Extract the [X, Y] coordinate from the center of the cell holding the provided text.  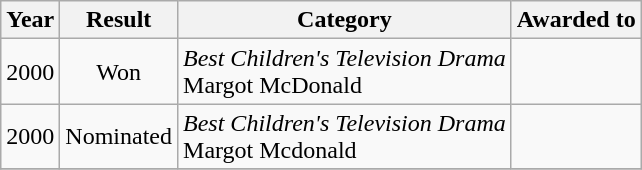
Best Children's Television DramaMargot McDonald [345, 72]
Result [119, 20]
Year [30, 20]
Nominated [119, 136]
Won [119, 72]
Best Children's Television DramaMargot Mcdonald [345, 136]
Awarded to [576, 20]
Category [345, 20]
